Provide the (X, Y) coordinate of the cell's center where the given text is located.  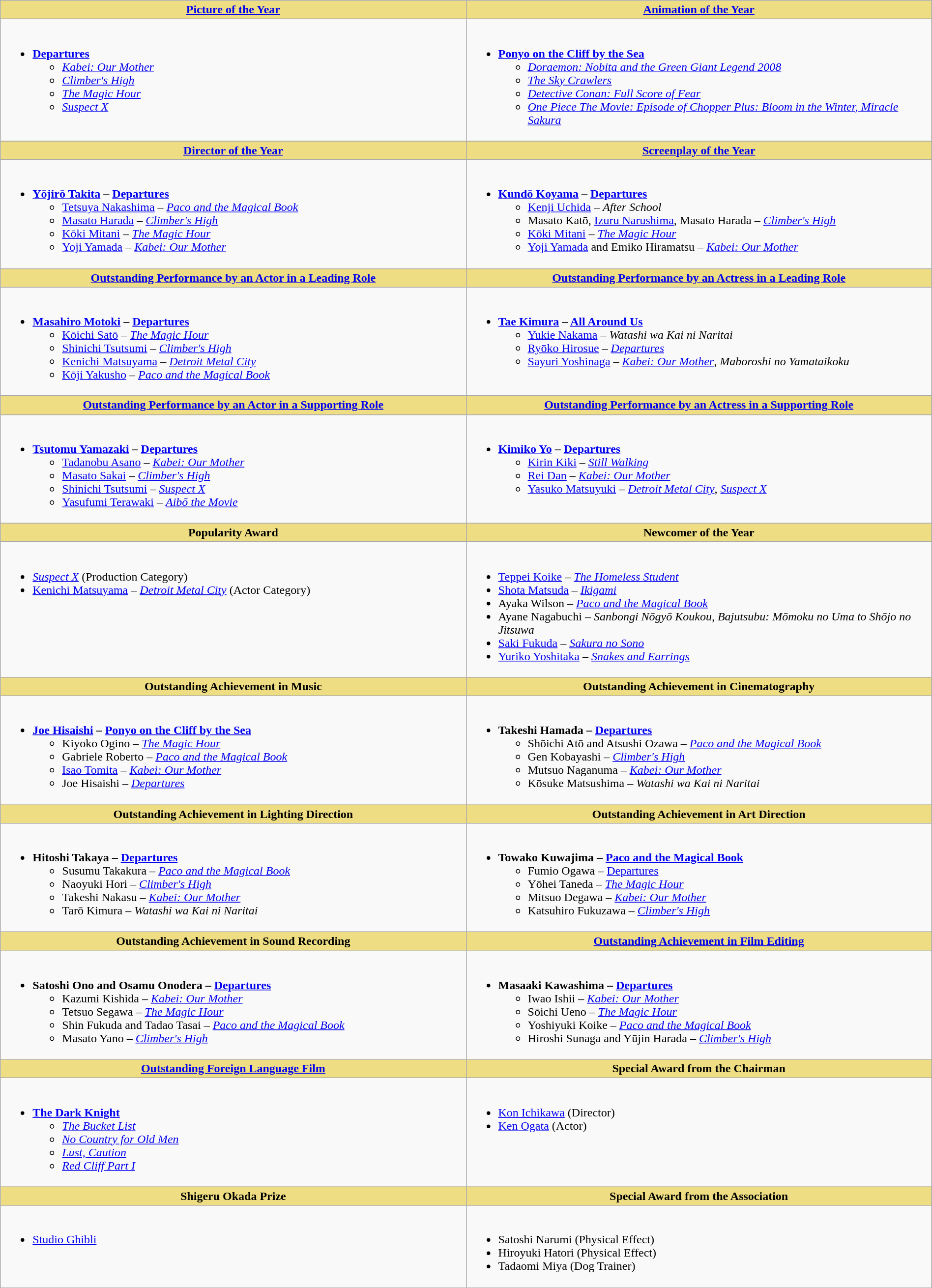
Outstanding Achievement in Lighting Direction (233, 814)
Outstanding Achievement in Cinematography (699, 686)
Outstanding Foreign Language Film (233, 1069)
Suspect X (Production Category)Kenichi Matsuyama – Detroit Metal City (Actor Category) (233, 610)
Screenplay of the Year (699, 150)
Outstanding Achievement in Sound Recording (233, 941)
Outstanding Performance by an Actress in a Leading Role (699, 278)
Outstanding Achievement in Music (233, 686)
Outstanding Performance by an Actor in a Leading Role (233, 278)
Satoshi Narumi (Physical Effect)Hiroyuki Hatori (Physical Effect)Tadaomi Miya (Dog Trainer) (699, 1247)
Kimiko Yo – DeparturesKirin Kiki – Still WalkingRei Dan – Kabei: Our MotherYasuko Matsuyuki – Detroit Metal City, Suspect X (699, 469)
Outstanding Achievement in Film Editing (699, 941)
Newcomer of the Year (699, 532)
Animation of the Year (699, 10)
Special Award from the Association (699, 1196)
Outstanding Achievement in Art Direction (699, 814)
Shigeru Okada Prize (233, 1196)
The Dark KnightThe Bucket ListNo Country for Old MenLust, CautionRed Cliff Part I (233, 1133)
Special Award from the Chairman (699, 1069)
Outstanding Performance by an Actor in a Supporting Role (233, 405)
DeparturesKabei: Our MotherClimber's HighThe Magic HourSuspect X (233, 80)
Studio Ghibli (233, 1247)
Kon Ichikawa (Director)Ken Ogata (Actor) (699, 1133)
Popularity Award (233, 532)
Director of the Year (233, 150)
Picture of the Year (233, 10)
Outstanding Performance by an Actress in a Supporting Role (699, 405)
